Determine the [x, y] coordinate at the center of the cell enclosing the given text.  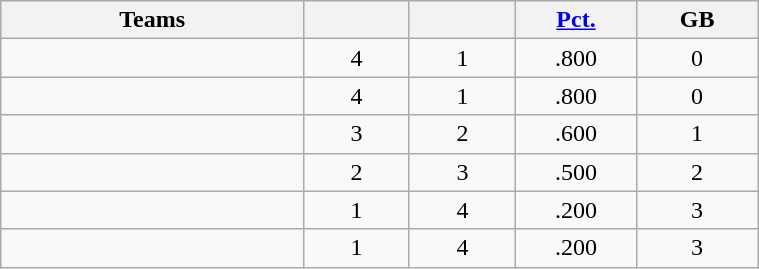
GB [698, 20]
.600 [576, 134]
Teams [152, 20]
.500 [576, 172]
Pct. [576, 20]
